Pinpoint the cell where the given text exists, returning its (x, y) midpoint coordinate. 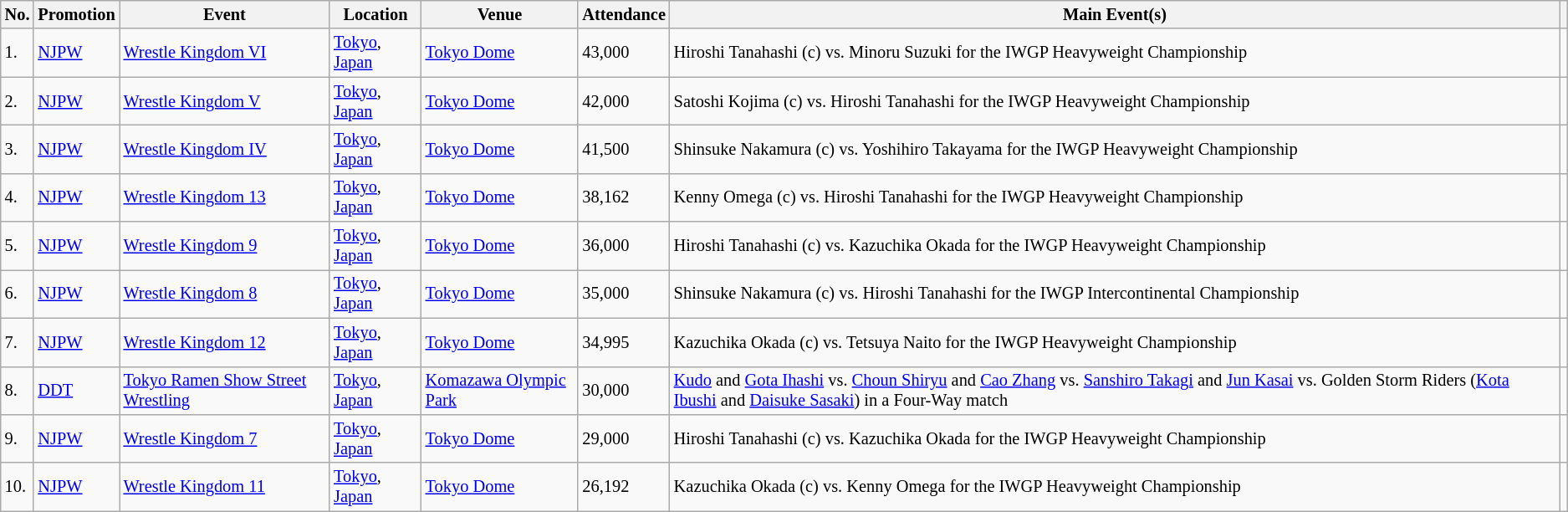
Wrestle Kingdom V (225, 101)
42,000 (624, 101)
Wrestle Kingdom 12 (225, 342)
Promotion (76, 14)
Wrestle Kingdom 11 (225, 487)
Location (375, 14)
Event (225, 14)
34,995 (624, 342)
Shinsuke Nakamura (c) vs. Hiroshi Tanahashi for the IWGP Intercontinental Championship (1115, 294)
Venue (500, 14)
29,000 (624, 438)
26,192 (624, 487)
Wrestle Kingdom 7 (225, 438)
6. (18, 294)
Tokyo Ramen Show Street Wrestling (225, 391)
Satoshi Kojima (c) vs. Hiroshi Tanahashi for the IWGP Heavyweight Championship (1115, 101)
Wrestle Kingdom 8 (225, 294)
43,000 (624, 53)
35,000 (624, 294)
Wrestle Kingdom 13 (225, 197)
41,500 (624, 149)
3. (18, 149)
9. (18, 438)
8. (18, 391)
Hiroshi Tanahashi (c) vs. Minoru Suzuki for the IWGP Heavyweight Championship (1115, 53)
10. (18, 487)
Main Event(s) (1115, 14)
5. (18, 246)
4. (18, 197)
Wrestle Kingdom IV (225, 149)
DDT (76, 391)
Shinsuke Nakamura (c) vs. Yoshihiro Takayama for the IWGP Heavyweight Championship (1115, 149)
Kazuchika Okada (c) vs. Tetsuya Naito for the IWGP Heavyweight Championship (1115, 342)
36,000 (624, 246)
Kenny Omega (c) vs. Hiroshi Tanahashi for the IWGP Heavyweight Championship (1115, 197)
Attendance (624, 14)
30,000 (624, 391)
38,162 (624, 197)
2. (18, 101)
Kazuchika Okada (c) vs. Kenny Omega for the IWGP Heavyweight Championship (1115, 487)
1. (18, 53)
Wrestle Kingdom VI (225, 53)
Komazawa Olympic Park (500, 391)
Wrestle Kingdom 9 (225, 246)
No. (18, 14)
7. (18, 342)
